Identify which cell holds the provided text, then report its [x, y] central coordinate. 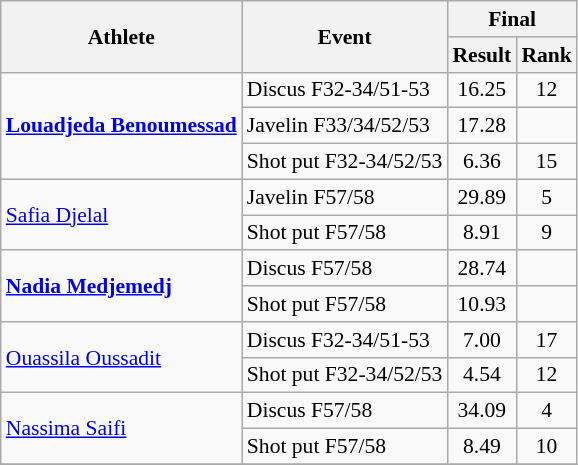
28.74 [482, 269]
Event [345, 36]
Javelin F33/34/52/53 [345, 126]
10.93 [482, 304]
Safia Djelal [122, 214]
Nassima Saifi [122, 428]
Result [482, 55]
17 [546, 340]
17.28 [482, 126]
8.91 [482, 233]
Louadjeda Benoumessad [122, 126]
34.09 [482, 411]
16.25 [482, 90]
9 [546, 233]
Rank [546, 55]
6.36 [482, 162]
4.54 [482, 375]
4 [546, 411]
Ouassila Oussadit [122, 358]
10 [546, 447]
15 [546, 162]
Athlete [122, 36]
Nadia Medjemedj [122, 286]
7.00 [482, 340]
Javelin F57/58 [345, 197]
Final [512, 19]
29.89 [482, 197]
5 [546, 197]
8.49 [482, 447]
